Find where the given text appears and provide that cell's center as [x, y] coordinate. 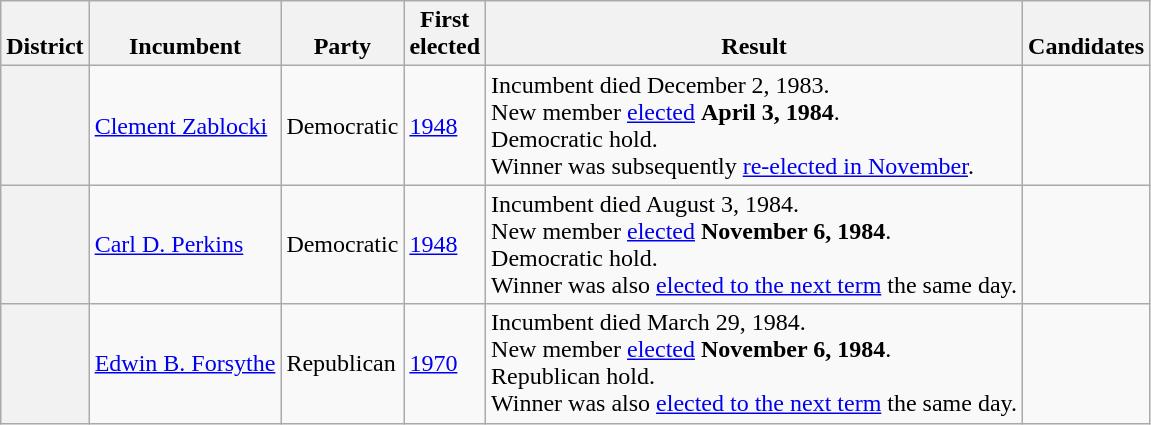
Incumbent [185, 34]
1970 [445, 364]
Incumbent died August 3, 1984.New member elected November 6, 1984.Democratic hold.Winner was also elected to the next term the same day. [754, 244]
Carl D. Perkins [185, 244]
Party [342, 34]
Clement Zablocki [185, 126]
District [45, 34]
Republican [342, 364]
Incumbent died December 2, 1983.New member elected April 3, 1984.Democratic hold.Winner was subsequently re-elected in November. [754, 126]
Edwin B. Forsythe [185, 364]
Result [754, 34]
Candidates [1086, 34]
Firstelected [445, 34]
Incumbent died March 29, 1984.New member elected November 6, 1984. Republican hold.Winner was also elected to the next term the same day. [754, 364]
